Return [x, y] of the center of cell containing provided text 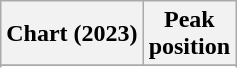
Chart (2023) [72, 34]
Peakposition [189, 34]
